Capture the cell that displays the provided text and extract its (X, Y) central coordinate. 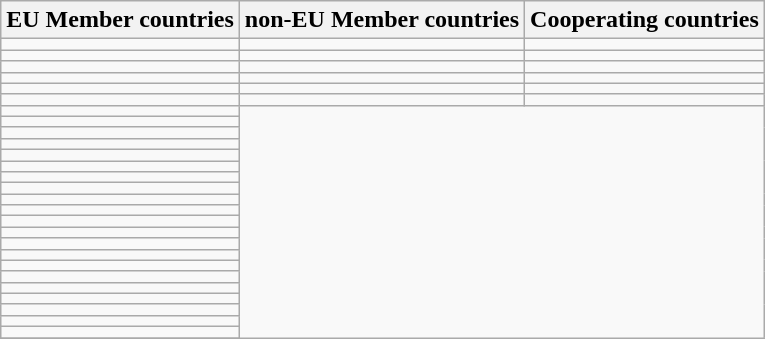
EU Member countries (120, 20)
non-EU Member countries (382, 20)
Cooperating countries (645, 20)
